From the cell containing the given text, extract its center point as [X, Y] coordinate. 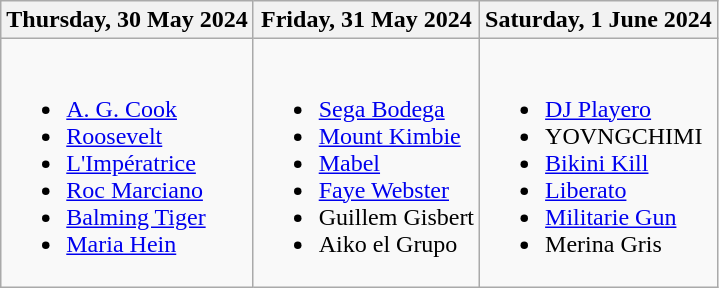
DJ PlayeroYOVNGCHIMIBikini KillLiberatoMilitarie GunMerina Gris [599, 163]
Thursday, 30 May 2024 [127, 20]
A. G. CookRooseveltL'ImpératriceRoc MarcianoBalming TigerMaria Hein [127, 163]
Saturday, 1 June 2024 [599, 20]
Friday, 31 May 2024 [366, 20]
Sega BodegaMount KimbieMabelFaye WebsterGuillem GisbertAiko el Grupo [366, 163]
